Detect which cell encompasses the target text, then output its [X, Y] center coordinate. 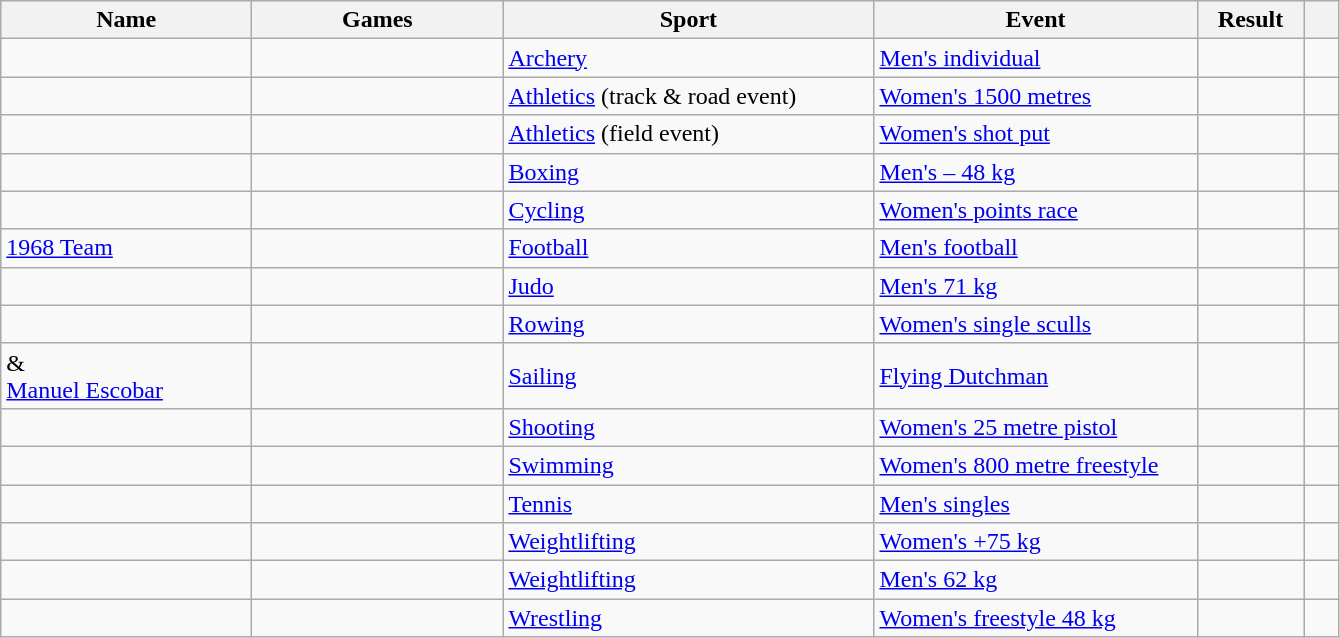
Women's +75 kg [1036, 542]
Cycling [688, 210]
Men's 62 kg [1036, 580]
Women's 25 metre pistol [1036, 427]
Men's individual [1036, 58]
Women's freestyle 48 kg [1036, 618]
Judo [688, 286]
Women's shot put [1036, 134]
Shooting [688, 427]
Boxing [688, 172]
Athletics (field event) [688, 134]
Event [1036, 20]
Men's – 48 kg [1036, 172]
Archery [688, 58]
Football [688, 248]
Men's singles [1036, 503]
Games [378, 20]
Wrestling [688, 618]
& Manuel Escobar [126, 376]
Women's points race [1036, 210]
Result [1250, 20]
Flying Dutchman [1036, 376]
1968 Team [126, 248]
Women's 1500 metres [1036, 96]
Swimming [688, 465]
Athletics (track & road event) [688, 96]
Tennis [688, 503]
Name [126, 20]
Rowing [688, 324]
Men's football [1036, 248]
Women's single sculls [1036, 324]
Sailing [688, 376]
Sport [688, 20]
Men's 71 kg [1036, 286]
Women's 800 metre freestyle [1036, 465]
